Detect which cell encompasses the target text, then output its [X, Y] center coordinate. 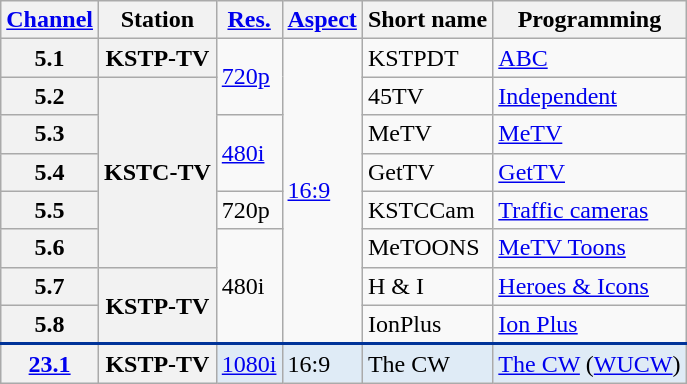
5.6 [50, 248]
5.5 [50, 210]
Heroes & Icons [590, 286]
5.1 [50, 58]
The CW (WUCW) [590, 364]
5.3 [50, 134]
Station [158, 20]
Traffic cameras [590, 210]
Channel [50, 20]
MeTV Toons [590, 248]
1080i [249, 364]
5.7 [50, 286]
Independent [590, 96]
23.1 [50, 364]
The CW [427, 364]
Res. [249, 20]
IonPlus [427, 324]
5.4 [50, 172]
MeTOONS [427, 248]
Ion Plus [590, 324]
KSTCCam [427, 210]
ABC [590, 58]
5.8 [50, 324]
Programming [590, 20]
H & I [427, 286]
Short name [427, 20]
5.2 [50, 96]
KSTC-TV [158, 172]
KSTPDT [427, 58]
45TV [427, 96]
Aspect [322, 20]
